For the text-containing cell, return its midpoint in [x, y] coordinate format. 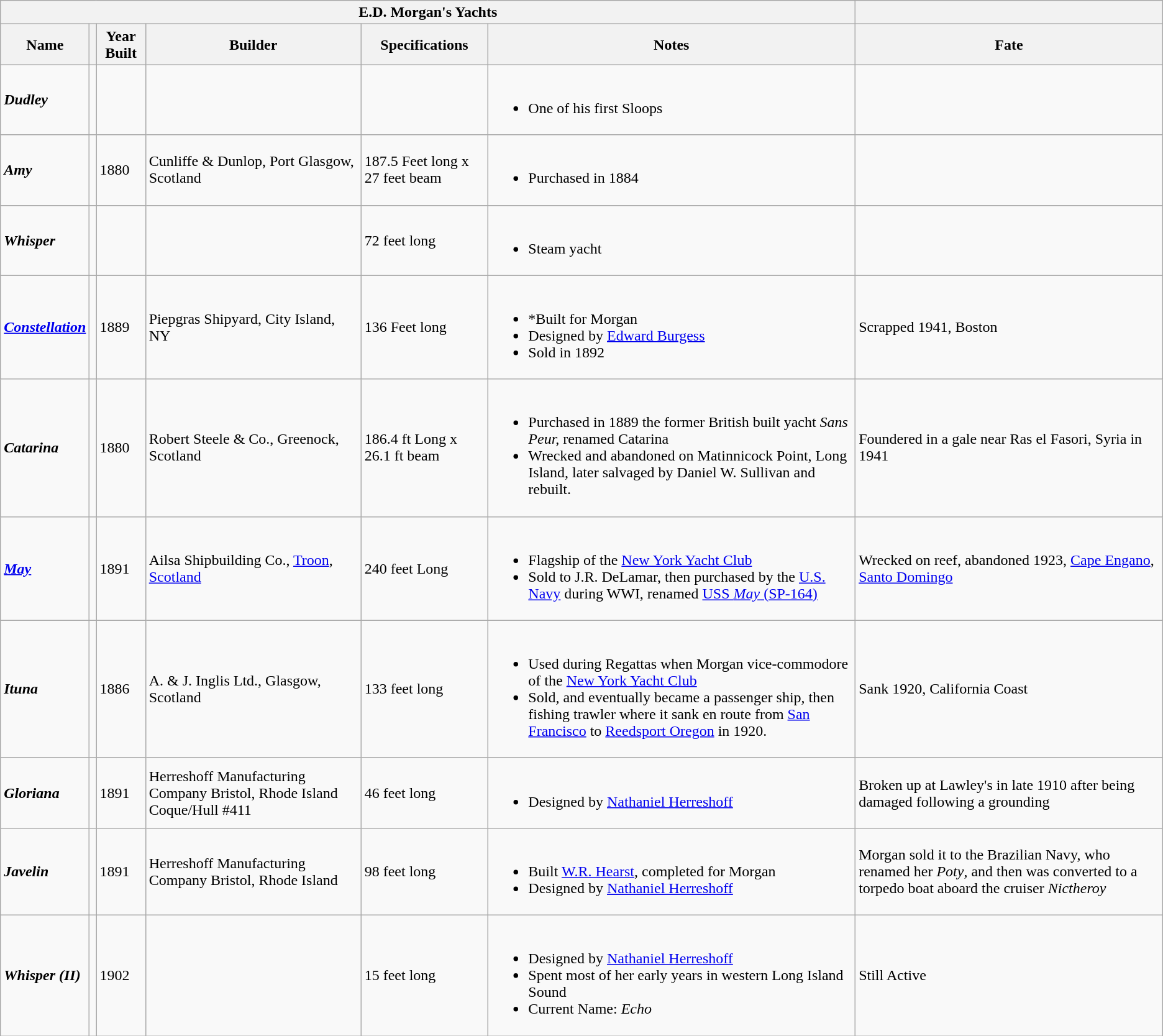
Catarina [45, 447]
Built W.R. Hearst, completed for MorganDesigned by Nathaniel Herreshoff [672, 871]
98 feet long [424, 871]
Cunliffe & Dunlop, Port Glasgow, Scotland [253, 170]
Year Built [121, 45]
240 feet Long [424, 568]
Builder [253, 45]
1902 [121, 975]
Fate [1009, 45]
Ituna [45, 689]
Designed by Nathaniel Herreshoff [672, 793]
Name [45, 45]
136 Feet long [424, 327]
72 feet long [424, 240]
Ailsa Shipbuilding Co., Troon, Scotland [253, 568]
Constellation [45, 327]
Morgan sold it to the Brazilian Navy, who renamed her Poty, and then was converted to a torpedo boat aboard the cruiser Nictheroy [1009, 871]
Flagship of the New York Yacht ClubSold to J.R. DeLamar, then purchased by the U.S. Navy during WWI, renamed USS May (SP-164) [672, 568]
Scrapped 1941, Boston [1009, 327]
Amy [45, 170]
Whisper (II) [45, 975]
Specifications [424, 45]
Sank 1920, California Coast [1009, 689]
Designed by Nathaniel HerreshoffSpent most of her early years in western Long Island SoundCurrent Name: Echo [672, 975]
Robert Steele & Co., Greenock, Scotland [253, 447]
A. & J. Inglis Ltd., Glasgow, Scotland [253, 689]
Herreshoff Manufacturing Company Bristol, Rhode Island Coque/Hull #411 [253, 793]
Notes [672, 45]
Still Active [1009, 975]
187.5 Feet long x 27 feet beam [424, 170]
Steam yacht [672, 240]
15 feet long [424, 975]
Javelin [45, 871]
1886 [121, 689]
133 feet long [424, 689]
Foundered in a gale near Ras el Fasori, Syria in 1941 [1009, 447]
Purchased in 1884 [672, 170]
Whisper [45, 240]
Piepgras Shipyard, City Island, NY [253, 327]
May [45, 568]
Broken up at Lawley's in late 1910 after being damaged following a grounding [1009, 793]
Gloriana [45, 793]
*Built for MorganDesigned by Edward BurgessSold in 1892 [672, 327]
Herreshoff Manufacturing Company Bristol, Rhode Island [253, 871]
46 feet long [424, 793]
Wrecked on reef, abandoned 1923, Cape Engano, Santo Domingo [1009, 568]
186.4 ft Long x 26.1 ft beam [424, 447]
1889 [121, 327]
E.D. Morgan's Yachts [428, 12]
One of his first Sloops [672, 99]
Dudley [45, 99]
